Capture the cell that displays the provided text and extract its (x, y) central coordinate. 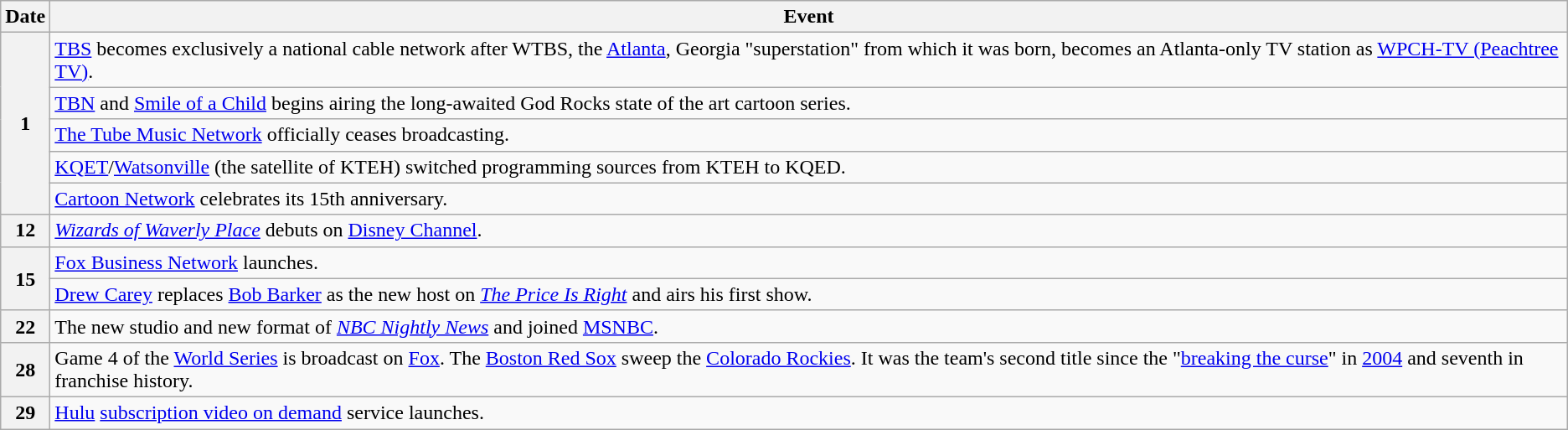
28 (25, 369)
22 (25, 326)
The Tube Music Network officially ceases broadcasting. (809, 135)
Cartoon Network celebrates its 15th anniversary. (809, 199)
29 (25, 412)
Wizards of Waverly Place debuts on Disney Channel. (809, 231)
Event (809, 17)
Date (25, 17)
15 (25, 278)
TBN and Smile of a Child begins airing the long-awaited God Rocks state of the art cartoon series. (809, 103)
Hulu subscription video on demand service launches. (809, 412)
KQET/Watsonville (the satellite of KTEH) switched programming sources from KTEH to KQED. (809, 167)
The new studio and new format of NBC Nightly News and joined MSNBC. (809, 326)
12 (25, 231)
Fox Business Network launches. (809, 262)
Drew Carey replaces Bob Barker as the new host on The Price Is Right and airs his first show. (809, 294)
1 (25, 124)
